Return the (X, Y) coordinate for the center point of the cell that contains the specified text.  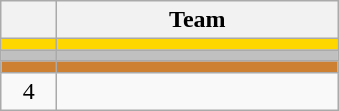
4 (29, 91)
Team (198, 20)
